Search for the cell housing the specified text and yield its [X, Y] center coordinate. 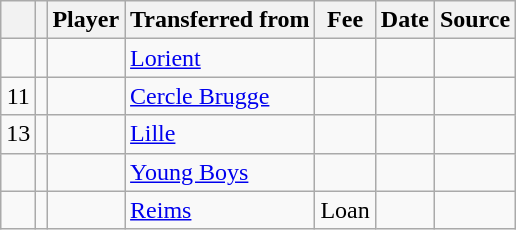
11 [18, 96]
Lorient [220, 58]
Player [86, 20]
Transferred from [220, 20]
13 [18, 134]
Cercle Brugge [220, 96]
Reims [220, 210]
Young Boys [220, 172]
Lille [220, 134]
Date [404, 20]
Fee [345, 20]
Source [474, 20]
Loan [345, 210]
